Scan for the cell matching the given text and deliver its (X, Y) coordinate at center. 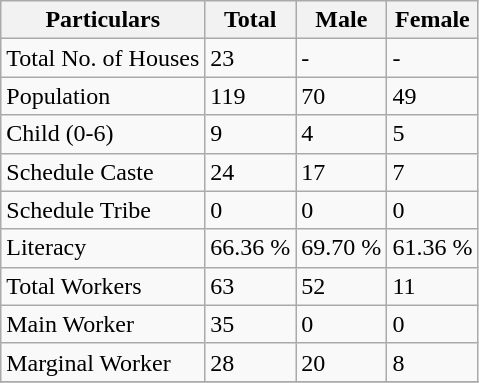
23 (250, 58)
66.36 % (250, 248)
8 (432, 362)
Female (432, 20)
119 (250, 96)
Total (250, 20)
9 (250, 134)
Population (103, 96)
Male (342, 20)
52 (342, 286)
Child (0-6) (103, 134)
5 (432, 134)
69.70 % (342, 248)
4 (342, 134)
Literacy (103, 248)
Particulars (103, 20)
Main Worker (103, 324)
Schedule Caste (103, 172)
Total No. of Houses (103, 58)
70 (342, 96)
Schedule Tribe (103, 210)
7 (432, 172)
49 (432, 96)
Marginal Worker (103, 362)
11 (432, 286)
61.36 % (432, 248)
17 (342, 172)
28 (250, 362)
24 (250, 172)
35 (250, 324)
20 (342, 362)
63 (250, 286)
Total Workers (103, 286)
